Output the (x, y) coordinate of the center of the cell containing the given text.  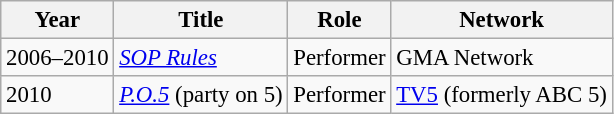
SOP Rules (201, 58)
GMA Network (502, 58)
Role (340, 20)
2006–2010 (58, 58)
Title (201, 20)
P.O.5 (party on 5) (201, 95)
TV5 (formerly ABC 5) (502, 95)
Year (58, 20)
2010 (58, 95)
Network (502, 20)
